Return (X, Y) of the center of cell containing provided text 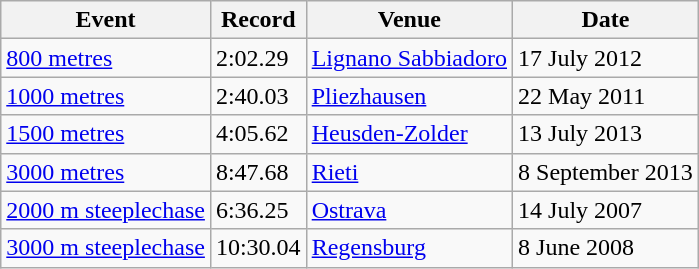
2000 m steeplechase (106, 210)
Record (258, 20)
13 July 2013 (606, 134)
6:36.25 (258, 210)
3000 metres (106, 172)
Venue (409, 20)
10:30.04 (258, 248)
Event (106, 20)
2:02.29 (258, 58)
14 July 2007 (606, 210)
17 July 2012 (606, 58)
Heusden-Zolder (409, 134)
22 May 2011 (606, 96)
2:40.03 (258, 96)
3000 m steeplechase (106, 248)
8 June 2008 (606, 248)
Ostrava (409, 210)
8 September 2013 (606, 172)
Lignano Sabbiadoro (409, 58)
Date (606, 20)
Pliezhausen (409, 96)
8:47.68 (258, 172)
800 metres (106, 58)
4:05.62 (258, 134)
1500 metres (106, 134)
1000 metres (106, 96)
Regensburg (409, 248)
Rieti (409, 172)
